Return [X, Y] of the center of cell containing provided text 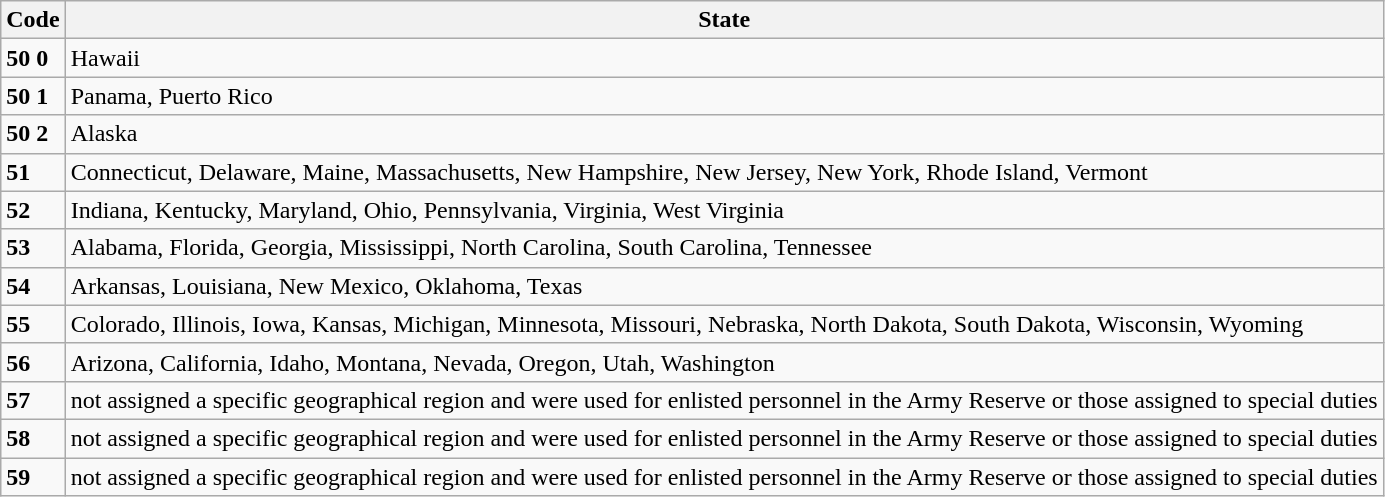
Colorado, Illinois, Iowa, Kansas, Michigan, Minnesota, Missouri, Nebraska, North Dakota, South Dakota, Wisconsin, Wyoming [724, 324]
State [724, 20]
Connecticut, Delaware, Maine, Massachusetts, New Hampshire, New Jersey, New York, Rhode Island, Vermont [724, 172]
51 [33, 172]
Hawaii [724, 58]
54 [33, 286]
50 2 [33, 134]
50 1 [33, 96]
Alabama, Florida, Georgia, Mississippi, North Carolina, South Carolina, Tennessee [724, 248]
Alaska [724, 134]
58 [33, 438]
Indiana, Kentucky, Maryland, Ohio, Pennsylvania, Virginia, West Virginia [724, 210]
53 [33, 248]
57 [33, 400]
Code [33, 20]
Panama, Puerto Rico [724, 96]
56 [33, 362]
52 [33, 210]
59 [33, 477]
55 [33, 324]
50 0 [33, 58]
Arkansas, Louisiana, New Mexico, Oklahoma, Texas [724, 286]
Arizona, California, Idaho, Montana, Nevada, Oregon, Utah, Washington [724, 362]
